Determine the (X, Y) coordinate at the center of the cell enclosing the given text.  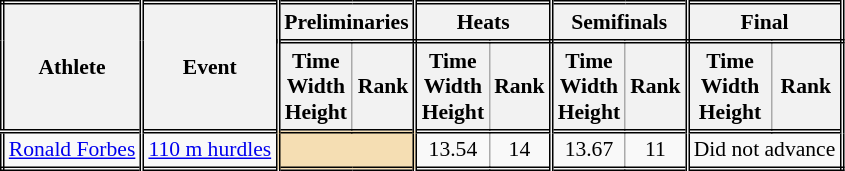
Did not advance (764, 150)
Event (210, 67)
Heats (483, 22)
Ronald Forbes (72, 150)
Final (764, 22)
14 (520, 150)
110 m hurdles (210, 150)
13.67 (588, 150)
Preliminaries (346, 22)
11 (656, 150)
Semifinals (619, 22)
Athlete (72, 67)
13.54 (452, 150)
